Return the (x, y) coordinate for the center point of the cell that contains the specified text.  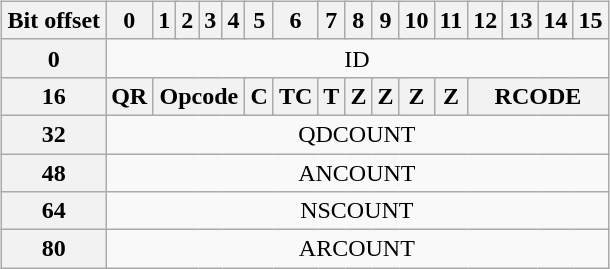
48 (54, 173)
13 (520, 20)
TC (295, 96)
16 (54, 96)
14 (556, 20)
ANCOUNT (357, 173)
Bit offset (54, 20)
T (332, 96)
15 (590, 20)
80 (54, 249)
7 (332, 20)
C (259, 96)
QR (130, 96)
2 (188, 20)
4 (234, 20)
ARCOUNT (357, 249)
Opcode (199, 96)
32 (54, 134)
QDCOUNT (357, 134)
ID (357, 58)
NSCOUNT (357, 211)
RCODE (538, 96)
8 (358, 20)
9 (386, 20)
12 (486, 20)
6 (295, 20)
3 (210, 20)
5 (259, 20)
64 (54, 211)
10 (416, 20)
11 (451, 20)
1 (164, 20)
